Capture the cell that displays the provided text and extract its (X, Y) central coordinate. 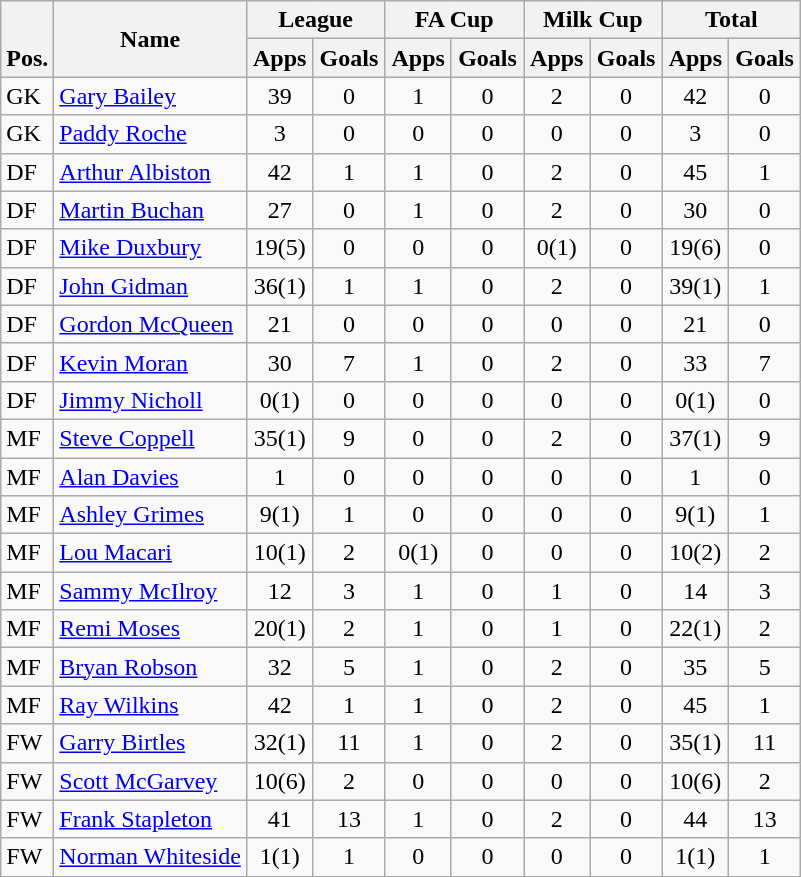
Kevin Moran (150, 362)
Gary Bailey (150, 96)
Ray Wilkins (150, 705)
20(1) (280, 629)
Steve Coppell (150, 438)
39 (280, 96)
Norman Whiteside (150, 857)
Garry Birtles (150, 743)
10(2) (696, 553)
Bryan Robson (150, 667)
Lou Macari (150, 553)
Sammy McIlroy (150, 591)
32(1) (280, 743)
12 (280, 591)
19(6) (696, 248)
Ashley Grimes (150, 515)
Paddy Roche (150, 134)
Scott McGarvey (150, 781)
Arthur Albiston (150, 172)
Martin Buchan (150, 210)
Remi Moses (150, 629)
35 (696, 667)
Name (150, 39)
John Gidman (150, 286)
Total (732, 20)
33 (696, 362)
Milk Cup (594, 20)
39(1) (696, 286)
FA Cup (454, 20)
41 (280, 819)
27 (280, 210)
36(1) (280, 286)
37(1) (696, 438)
44 (696, 819)
19(5) (280, 248)
10(1) (280, 553)
Gordon McQueen (150, 324)
Pos. (28, 39)
Frank Stapleton (150, 819)
14 (696, 591)
Alan Davies (150, 477)
32 (280, 667)
League (316, 20)
Mike Duxbury (150, 248)
22(1) (696, 629)
Jimmy Nicholl (150, 400)
